Provide the (x, y) coordinate of the cell's center where the given text is located.  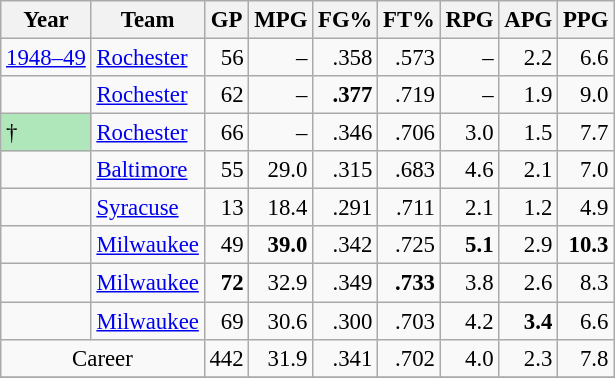
.315 (346, 170)
31.9 (281, 358)
4.2 (470, 321)
62 (226, 95)
1.2 (528, 208)
2.3 (528, 358)
49 (226, 245)
.300 (346, 321)
.706 (410, 133)
.711 (410, 208)
Year (46, 20)
4.0 (470, 358)
.358 (346, 58)
56 (226, 58)
2.2 (528, 58)
.573 (410, 58)
.733 (410, 283)
72 (226, 283)
39.0 (281, 245)
7.7 (586, 133)
PPG (586, 20)
.702 (410, 358)
4.9 (586, 208)
.377 (346, 95)
5.1 (470, 245)
55 (226, 170)
Baltimore (148, 170)
30.6 (281, 321)
.349 (346, 283)
.725 (410, 245)
RPG (470, 20)
FG% (346, 20)
3.4 (528, 321)
7.8 (586, 358)
18.4 (281, 208)
MPG (281, 20)
.719 (410, 95)
3.8 (470, 283)
FT% (410, 20)
Team (148, 20)
13 (226, 208)
442 (226, 358)
7.0 (586, 170)
8.3 (586, 283)
32.9 (281, 283)
2.6 (528, 283)
.683 (410, 170)
GP (226, 20)
9.0 (586, 95)
.346 (346, 133)
69 (226, 321)
† (46, 133)
66 (226, 133)
29.0 (281, 170)
Syracuse (148, 208)
10.3 (586, 245)
4.6 (470, 170)
.703 (410, 321)
APG (528, 20)
2.9 (528, 245)
1.5 (528, 133)
Career (102, 358)
1.9 (528, 95)
3.0 (470, 133)
.291 (346, 208)
.341 (346, 358)
.342 (346, 245)
1948–49 (46, 58)
